Return the [X, Y] coordinate for the center point of the cell that contains the specified text.  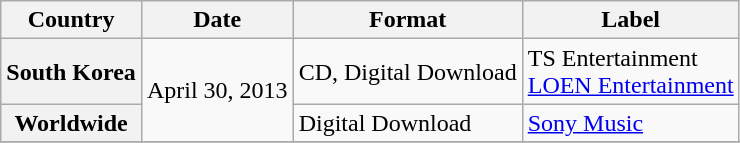
TS EntertainmentLOEN Entertainment [630, 72]
Worldwide [72, 123]
April 30, 2013 [217, 90]
Sony Music [630, 123]
South Korea [72, 72]
Date [217, 20]
Format [408, 20]
CD, Digital Download [408, 72]
Label [630, 20]
Country [72, 20]
Digital Download [408, 123]
